Pinpoint the cell where the given text exists, returning its [X, Y] midpoint coordinate. 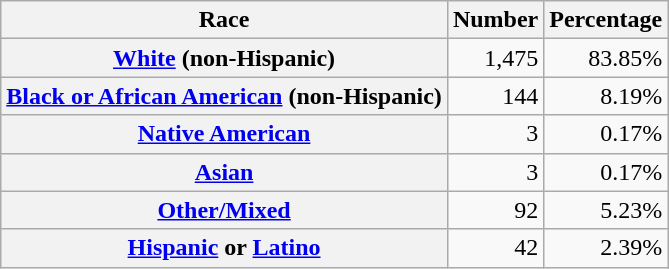
Number [495, 20]
Asian [224, 172]
Hispanic or Latino [224, 248]
8.19% [606, 96]
42 [495, 248]
Black or African American (non-Hispanic) [224, 96]
2.39% [606, 248]
Native American [224, 134]
5.23% [606, 210]
White (non-Hispanic) [224, 58]
Race [224, 20]
1,475 [495, 58]
144 [495, 96]
Percentage [606, 20]
Other/Mixed [224, 210]
92 [495, 210]
83.85% [606, 58]
